Search for the cell housing the specified text and yield its [X, Y] center coordinate. 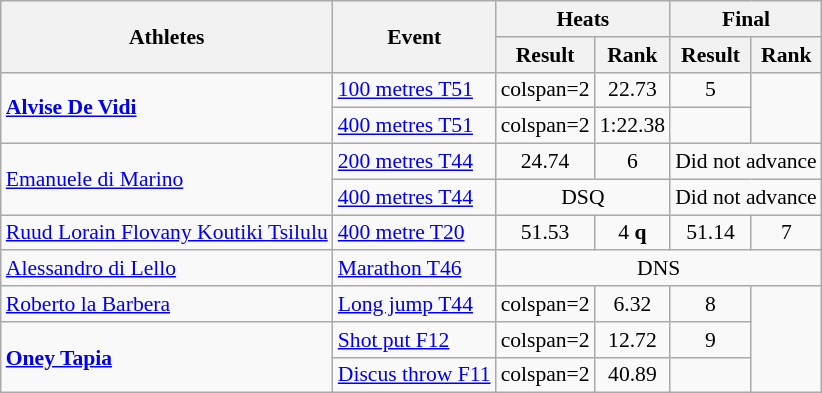
100 metres T51 [414, 90]
Emanuele di Marino [167, 180]
6 [632, 162]
7 [786, 233]
Athletes [167, 36]
24.74 [546, 162]
1:22.38 [632, 126]
400 metres T51 [414, 126]
Final [746, 19]
Oney Tapia [167, 358]
Shot put F12 [414, 340]
Heats [584, 19]
Roberto la Barbera [167, 304]
Event [414, 36]
200 metres T44 [414, 162]
51.53 [546, 233]
DSQ [584, 197]
Discus throw F11 [414, 375]
400 metres T44 [414, 197]
40.89 [632, 375]
400 metre T20 [414, 233]
5 [710, 90]
Alessandro di Lello [167, 269]
22.73 [632, 90]
Long jump T44 [414, 304]
Marathon T46 [414, 269]
6.32 [632, 304]
9 [710, 340]
Alvise De Vidi [167, 108]
12.72 [632, 340]
8 [710, 304]
DNS [659, 269]
Ruud Lorain Flovany Koutiki Tsilulu [167, 233]
51.14 [710, 233]
4 q [632, 233]
